Return the [X, Y] coordinate for the center point of the cell that contains the specified text.  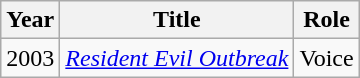
2003 [30, 58]
Voice [326, 58]
Year [30, 20]
Resident Evil Outbreak [177, 58]
Title [177, 20]
Role [326, 20]
